From the cell containing the given text, extract its center point as [X, Y] coordinate. 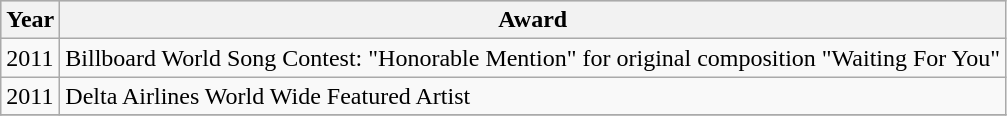
Billboard World Song Contest: "Honorable Mention" for original composition "Waiting For You" [533, 58]
Year [30, 20]
Delta Airlines World Wide Featured Artist [533, 96]
Award [533, 20]
